Return [X, Y] of the center of cell containing provided text 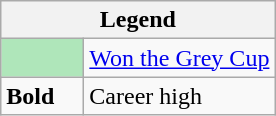
Career high [180, 96]
Legend [138, 20]
Won the Grey Cup [180, 58]
Bold [42, 96]
